Return the (x, y) coordinate for the center point of the cell that contains the specified text.  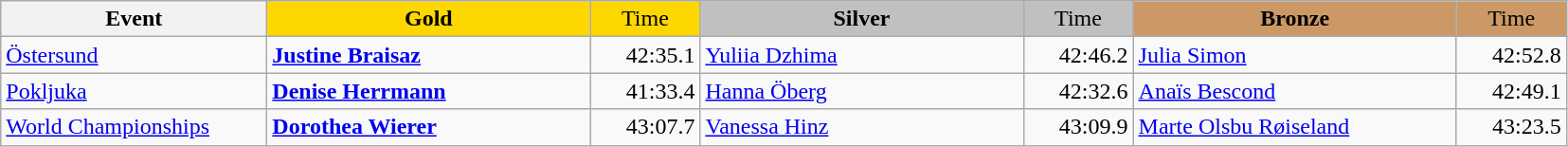
Gold (428, 19)
Östersund (135, 55)
42:46.2 (1078, 55)
Pokljuka (135, 91)
Dorothea Wierer (428, 127)
42:35.1 (645, 55)
43:07.7 (645, 127)
41:33.4 (645, 91)
Yuliia Dzhima (862, 55)
Marte Olsbu Røiseland (1294, 127)
Vanessa Hinz (862, 127)
42:52.8 (1511, 55)
Denise Herrmann (428, 91)
Justine Braisaz (428, 55)
Silver (862, 19)
43:09.9 (1078, 127)
World Championships (135, 127)
Event (135, 19)
Bronze (1294, 19)
42:49.1 (1511, 91)
43:23.5 (1511, 127)
Anaïs Bescond (1294, 91)
Hanna Öberg (862, 91)
42:32.6 (1078, 91)
Julia Simon (1294, 55)
